Provide the [X, Y] coordinate of the cell's center where the given text is located.  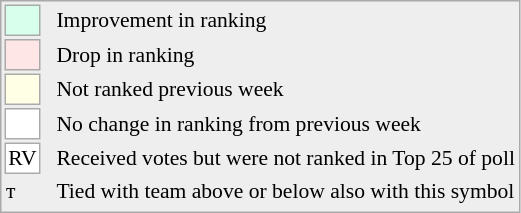
No change in ranking from previous week [286, 124]
Not ranked previous week [286, 90]
Received votes but were not ranked in Top 25 of poll [286, 158]
Tied with team above or below also with this symbol [286, 191]
Drop in ranking [286, 55]
RV [22, 158]
Improvement in ranking [286, 20]
т [22, 191]
